Search for the cell housing the specified text and yield its (X, Y) center coordinate. 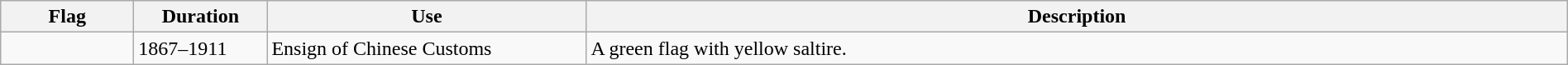
Flag (68, 17)
Use (427, 17)
1867–1911 (200, 48)
A green flag with yellow saltire. (1077, 48)
Ensign of Chinese Customs (427, 48)
Duration (200, 17)
Description (1077, 17)
